Find where the given text appears and provide that cell's center as [X, Y] coordinate. 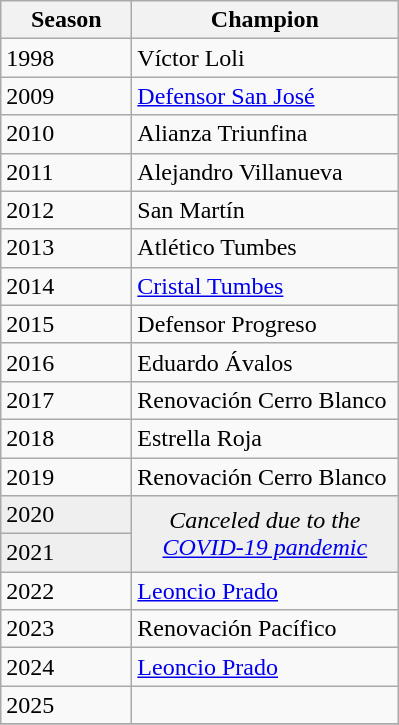
2024 [66, 667]
San Martín [265, 210]
Cristal Tumbes [265, 286]
2018 [66, 438]
2020 [66, 515]
2025 [66, 705]
2016 [66, 362]
Season [66, 20]
2010 [66, 134]
2017 [66, 400]
Champion [265, 20]
2019 [66, 477]
2014 [66, 286]
Alianza Triunfina [265, 134]
Estrella Roja [265, 438]
Canceled due to the COVID-19 pandemic [265, 534]
2023 [66, 629]
2021 [66, 553]
1998 [66, 58]
2022 [66, 591]
2011 [66, 172]
Atlético Tumbes [265, 248]
Eduardo Ávalos [265, 362]
2012 [66, 210]
Víctor Loli [265, 58]
2013 [66, 248]
Alejandro Villanueva [265, 172]
Renovación Pacífico [265, 629]
2015 [66, 324]
Defensor Progreso [265, 324]
2009 [66, 96]
Defensor San José [265, 96]
